Output the [x, y] coordinate of the center of the cell containing the given text.  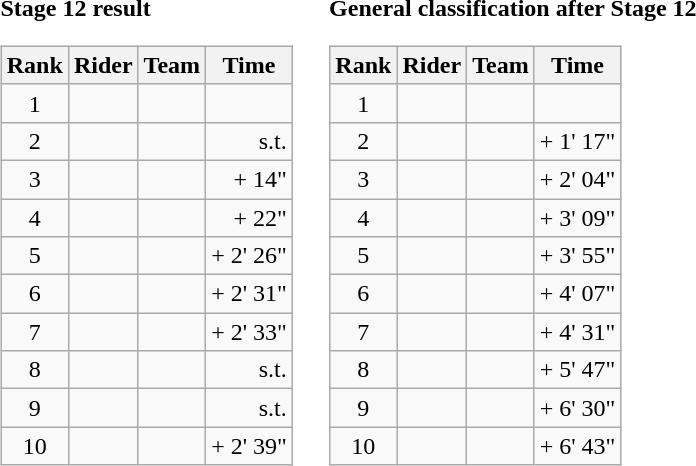
+ 3' 09" [578, 217]
+ 4' 31" [578, 332]
+ 14" [250, 179]
+ 6' 43" [578, 446]
+ 2' 31" [250, 294]
+ 2' 26" [250, 256]
+ 2' 33" [250, 332]
+ 1' 17" [578, 141]
+ 4' 07" [578, 294]
+ 22" [250, 217]
+ 2' 04" [578, 179]
+ 3' 55" [578, 256]
+ 2' 39" [250, 446]
+ 6' 30" [578, 408]
+ 5' 47" [578, 370]
